Output the [X, Y] coordinate of the center of the cell containing the given text.  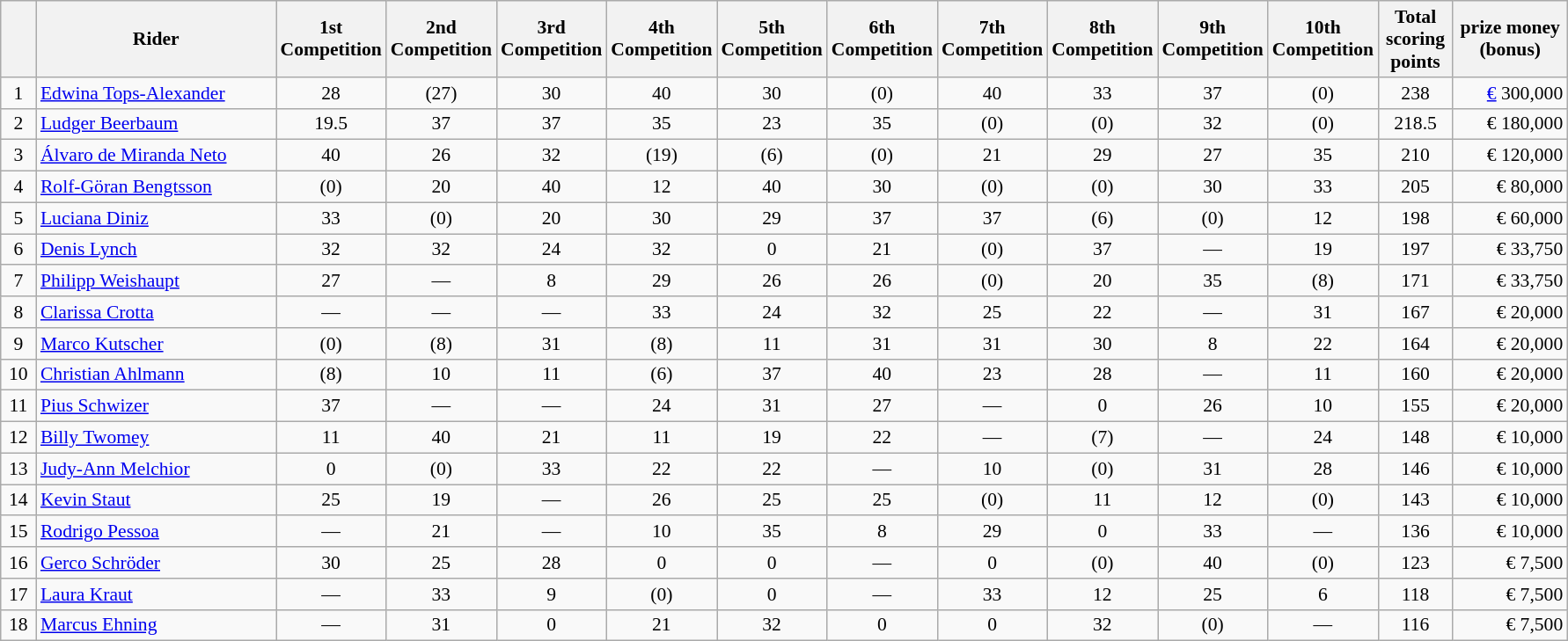
205 [1415, 187]
10thCompetition [1323, 39]
€ 300,000 [1510, 93]
160 [1415, 375]
Billy Twomey [157, 438]
Laura Kraut [157, 594]
Rider [157, 39]
3 [18, 156]
16 [18, 563]
Philipp Weishaupt [157, 281]
Marco Kutscher [157, 344]
116 [1415, 625]
Rolf-Göran Bengtsson [157, 187]
143 [1415, 500]
1 [18, 93]
218.5 [1415, 124]
148 [1415, 438]
197 [1415, 250]
Rodrigo Pessoa [157, 532]
17 [18, 594]
18 [18, 625]
5thCompetition [771, 39]
146 [1415, 469]
Judy-Ann Melchior [157, 469]
Christian Ahlmann [157, 375]
155 [1415, 406]
198 [1415, 218]
164 [1415, 344]
210 [1415, 156]
171 [1415, 281]
4thCompetition [662, 39]
2ndCompetition [442, 39]
Luciana Diniz [157, 218]
2 [18, 124]
7 [18, 281]
123 [1415, 563]
19.5 [331, 124]
Edwina Tops-Alexander [157, 93]
€ 60,000 [1510, 218]
prize money(bonus) [1510, 39]
3rdCompetition [551, 39]
9thCompetition [1213, 39]
Gerco Schröder [157, 563]
Ludger Beerbaum [157, 124]
Kevin Staut [157, 500]
15 [18, 532]
Marcus Ehning [157, 625]
Pius Schwizer [157, 406]
4 [18, 187]
(27) [442, 93]
8thCompetition [1102, 39]
238 [1415, 93]
(7) [1102, 438]
118 [1415, 594]
Clarissa Crotta [157, 312]
Álvaro de Miranda Neto [157, 156]
167 [1415, 312]
Totalscoringpoints [1415, 39]
13 [18, 469]
Denis Lynch [157, 250]
7thCompetition [993, 39]
5 [18, 218]
1stCompetition [331, 39]
6thCompetition [882, 39]
€ 120,000 [1510, 156]
€ 80,000 [1510, 187]
14 [18, 500]
€ 180,000 [1510, 124]
(19) [662, 156]
136 [1415, 532]
